Pinpoint the cell where the given text exists, returning its (X, Y) midpoint coordinate. 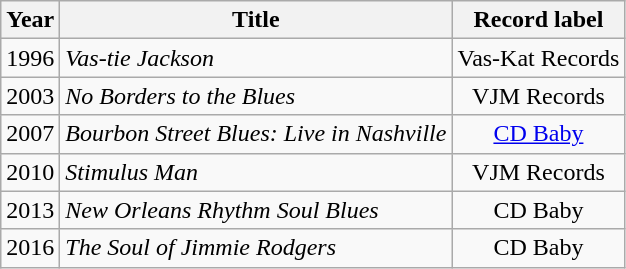
Vas-tie Jackson (256, 58)
2003 (30, 96)
2016 (30, 248)
Title (256, 20)
Stimulus Man (256, 172)
Record label (538, 20)
2010 (30, 172)
2007 (30, 134)
Bourbon Street Blues: Live in Nashville (256, 134)
New Orleans Rhythm Soul Blues (256, 210)
The Soul of Jimmie Rodgers (256, 248)
2013 (30, 210)
No Borders to the Blues (256, 96)
1996 (30, 58)
Year (30, 20)
Vas-Kat Records (538, 58)
